Extract the (X, Y) coordinate from the center of the cell holding the provided text.  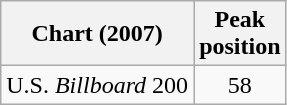
Peakposition (240, 34)
U.S. Billboard 200 (98, 85)
58 (240, 85)
Chart (2007) (98, 34)
